Locate the cell with the specified text and output its [x, y] center coordinate. 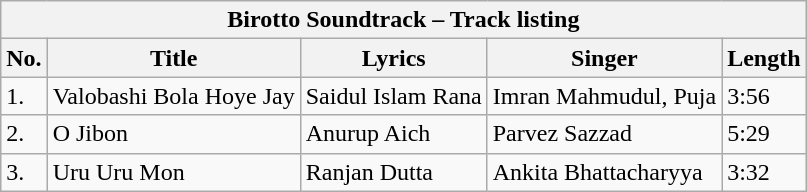
Parvez Sazzad [604, 134]
Singer [604, 58]
Anurup Aich [394, 134]
Ranjan Dutta [394, 172]
3. [24, 172]
5:29 [764, 134]
Saidul Islam Rana [394, 96]
Length [764, 58]
Lyrics [394, 58]
No. [24, 58]
Title [174, 58]
Birotto Soundtrack – Track listing [404, 20]
Imran Mahmudul, Puja [604, 96]
Uru Uru Mon [174, 172]
2. [24, 134]
3:56 [764, 96]
1. [24, 96]
Valobashi Bola Hoye Jay [174, 96]
O Jibon [174, 134]
3:32 [764, 172]
Ankita Bhattacharyya [604, 172]
